Detect which cell encompasses the target text, then output its (x, y) center coordinate. 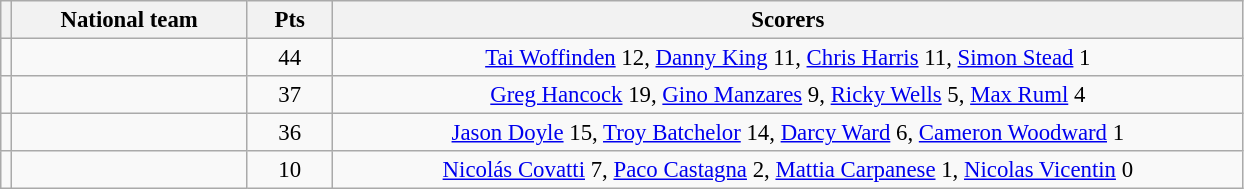
44 (290, 58)
36 (290, 133)
Scorers (788, 20)
Pts (290, 20)
Greg Hancock 19, Gino Manzares 9, Ricky Wells 5, Max Ruml 4 (788, 95)
Nicolás Covatti 7, Paco Castagna 2, Mattia Carpanese 1, Nicolas Vicentin 0 (788, 170)
37 (290, 95)
Tai Woffinden 12, Danny King 11, Chris Harris 11, Simon Stead 1 (788, 58)
10 (290, 170)
Jason Doyle 15, Troy Batchelor 14, Darcy Ward 6, Cameron Woodward 1 (788, 133)
National team (129, 20)
